Output the [X, Y] coordinate of the center of the cell containing the given text.  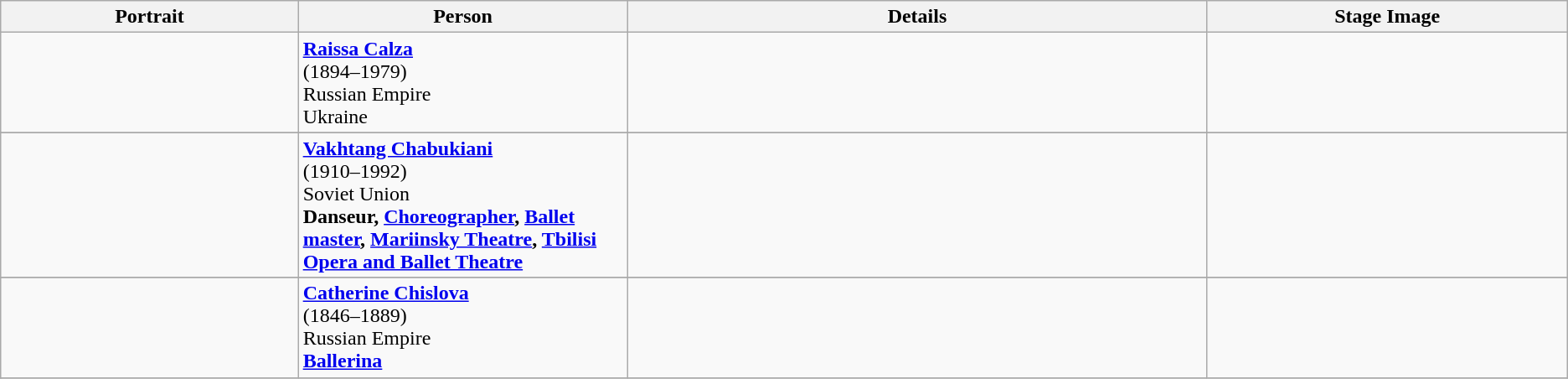
Catherine Chislova(1846–1889)Russian EmpireBallerina [462, 327]
Stage Image [1387, 17]
Vakhtang Chabukiani(1910–1992)Soviet UnionDanseur, Choreographer, Ballet master, Mariinsky Theatre, Tbilisi Opera and Ballet Theatre [462, 205]
Details [917, 17]
Portrait [149, 17]
Raissa Calza(1894–1979)Russian EmpireUkraine [462, 82]
Person [462, 17]
